Extract the (X, Y) coordinate from the center of the cell holding the provided text.  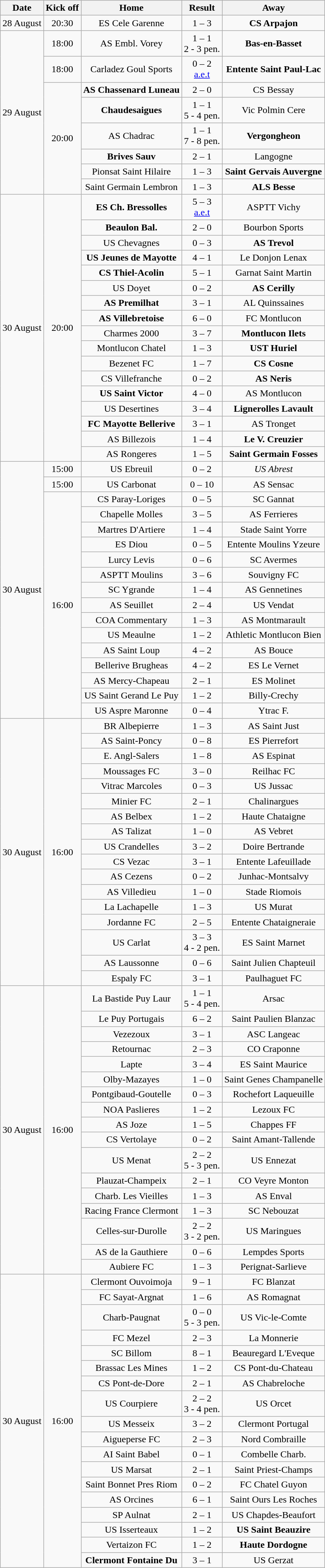
Montlucon Ilets (274, 333)
SC Avermes (274, 560)
AS Orcines (131, 1499)
US Orcet (274, 1403)
AS Seuillet (131, 605)
FC Montlucon (274, 318)
Entente Moulins Yzeure (274, 545)
Entente Chataigneraie (274, 922)
6 – 2 (202, 1019)
Rochefort Laqueuille (274, 1094)
28 August (22, 23)
ALS Besse (274, 186)
AS Talizat (131, 831)
1 – 1 7 - 8 pen. (202, 136)
AS Laussonne (131, 963)
Bezenet FC (131, 363)
US Isserteaux (131, 1530)
SP Aulnat (131, 1515)
Bourbon Sports (274, 227)
9 – 1 (202, 1282)
Lurcy Levis (131, 560)
Reilhac FC (274, 771)
AS Sensac (274, 484)
COA Commentary (131, 620)
AS Saint Just (274, 725)
La Monnerie (274, 1338)
CS Bessay (274, 90)
Souvigny FC (274, 575)
Beauregard L'Eveque (274, 1353)
CS Villefranche (131, 378)
Pontgibaud-Goutelle (131, 1094)
CS Vertolaye (131, 1140)
2 – 4 (202, 605)
AS Saint Loup (131, 650)
Vergongheon (274, 136)
Pionsat Saint Hilaire (131, 171)
UST Huriel (274, 348)
Minier FC (131, 801)
Saint Gervais Auvergne (274, 171)
Kick off (62, 8)
AS Villebretoise (131, 318)
CS Pont-de-Dore (131, 1383)
E. Angl-Salers (131, 756)
AS Villedieu (131, 892)
Haute Dordogne (274, 1545)
CS Arpajon (274, 23)
US Saint Beauzire (274, 1530)
Lempdes Sports (274, 1251)
1 – 7 (202, 363)
CS Thiel-Acolin (131, 273)
AI Saint Babel (131, 1454)
Le Puy Portugais (131, 1019)
Chapelle Molles (131, 514)
Vitrac Marcoles (131, 786)
Charb-Paugnat (131, 1318)
AS Cezens (131, 877)
ES Molinet (274, 680)
ES Ch. Bressolles (131, 207)
US Chevagnes (131, 242)
SC Nebouzat (274, 1211)
US Abrest (274, 469)
Langogne (274, 156)
Saint Germain Fosses (274, 454)
La Bastide Puy Laur (131, 999)
AS Montmarault (274, 620)
29 August (22, 112)
1 – 6 (202, 1297)
Brives Sauv (131, 156)
2 – 2 3 - 4 pen. (202, 1403)
AS Cerilly (274, 288)
Arsac (274, 999)
Plauzat-Champeix (131, 1180)
Combelle Charb. (274, 1454)
Athletic Montlucon Bien (274, 635)
2 – 2 3 - 2 pen. (202, 1231)
US Doyet (131, 288)
1 – 1 2 - 3 pen. (202, 44)
US Jeunes de Mayotte (131, 258)
Aigueperse FC (131, 1439)
Home (131, 8)
ES Saint Marnet (274, 942)
0 – 8 (202, 741)
CO Veyre Monton (274, 1180)
AS Billezois (131, 439)
US Saint Gerand Le Puy (131, 695)
AS Ferrieres (274, 514)
SC Gannat (274, 499)
Brassac Les Mines (131, 1368)
FC Blanzat (274, 1282)
4 – 0 (202, 393)
US Jussac (274, 786)
ASPTT Vichy (274, 207)
CS Cosne (274, 363)
AS Espinat (274, 756)
FC Chatel Guyon (274, 1484)
Entente Saint Paul-Lac (274, 69)
Charb. Les Vieilles (131, 1196)
CO Craponne (274, 1049)
Le V. Creuzier (274, 439)
FC Mezel (131, 1338)
AS Embl. Vorey (131, 44)
AS Trevol (274, 242)
0 – 4 (202, 710)
0 – 2 a.e.t (202, 69)
US Vendat (274, 605)
Saint Priest-Champs (274, 1469)
AS Gennetines (274, 590)
6 – 1 (202, 1499)
Paulhaguet FC (274, 978)
Lignerolles Lavault (274, 409)
US Ennezat (274, 1160)
US Marsat (131, 1469)
Lapte (131, 1064)
0 – 1 (202, 1454)
2 – 5 (202, 922)
US Murat (274, 907)
US Ebreuil (131, 469)
ES Cele Garenne (131, 23)
Montlucon Chatel (131, 348)
Vezezoux (131, 1034)
Clermont Ouvoimoja (131, 1282)
ASPTT Moulins (131, 575)
Vertaizon FC (131, 1545)
6 – 0 (202, 318)
Olby-Mazayes (131, 1079)
Nord Combraille (274, 1439)
Result (202, 8)
Charmes 2000 (131, 333)
US Crandelles (131, 846)
US Carlat (131, 942)
AS Belbex (131, 816)
BR Albepierre (131, 725)
CS Pont-du-Chateau (274, 1368)
Lezoux FC (274, 1109)
US Maringues (274, 1231)
Saint Genes Champanelle (274, 1079)
AS Rongeres (131, 454)
AS Montlucon (274, 393)
La Lachapelle (131, 907)
Away (274, 8)
3 – 3 4 - 2 pen. (202, 942)
AS Joze (131, 1125)
AS Chassenard Luneau (131, 90)
US Aspre Maronne (131, 710)
Garnat Saint Martin (274, 273)
SC Ygrande (131, 590)
Beaulon Bal. (131, 227)
ASC Langeac (274, 1034)
AS Bouce (274, 650)
Doire Bertrande (274, 846)
AS Chadrac (131, 136)
8 – 1 (202, 1353)
FC Mayotte Bellerive (131, 424)
US Meaulne (131, 635)
CS Paray-Loriges (131, 499)
20:30 (62, 23)
1 – 8 (202, 756)
ES Pierrefort (274, 741)
AS de la Gauthiere (131, 1251)
US Carbonat (131, 484)
Saint Germain Lembron (131, 186)
5 – 3 a.e.t (202, 207)
Moussages FC (131, 771)
CS Vezac (131, 862)
Carladez Goul Sports (131, 69)
Junhac-Montsalvy (274, 877)
US Gerzat (274, 1560)
AL Quinssaines (274, 303)
Clermont Fontaine Du (131, 1560)
Le Donjon Lenax (274, 258)
SC Billom (131, 1353)
Racing France Clermont (131, 1211)
Retournac (131, 1049)
Stade Riomois (274, 892)
0 – 10 (202, 484)
NOA Paslieres (131, 1109)
AS Chabreloche (274, 1383)
Bas-en-Basset (274, 44)
AS Vebret (274, 831)
Espaly FC (131, 978)
Celles-sur-Durolle (131, 1231)
AS Enval (274, 1196)
Saint Ours Les Roches (274, 1499)
Perignat-Sarlieve (274, 1267)
US Saint Victor (131, 393)
Saint Paulien Blanzac (274, 1019)
Entente Lafeuillade (274, 862)
US Courpiere (131, 1403)
US Menat (131, 1160)
Vic Polmin Cere (274, 110)
2 – 2 5 - 3 pen. (202, 1160)
AS Premilhat (131, 303)
AS Romagnat (274, 1297)
Clermont Portugal (274, 1424)
ES Le Vernet (274, 665)
ES Diou (131, 545)
Haute Chataigne (274, 816)
Chaudesaigues (131, 110)
AS Mercy-Chapeau (131, 680)
Martres D'Artiere (131, 530)
Stade Saint Yorre (274, 530)
AS Tronget (274, 424)
3 – 0 (202, 771)
US Chapdes-Beaufort (274, 1515)
3 – 5 (202, 514)
ES Saint Maurice (274, 1064)
3 – 7 (202, 333)
Saint Julien Chapteuil (274, 963)
Aubiere FC (131, 1267)
3 – 6 (202, 575)
0 – 0 5 - 3 pen. (202, 1318)
US Messeix (131, 1424)
FC Sayat-Argnat (131, 1297)
Jordanne FC (131, 922)
Chappes FF (274, 1125)
US Desertines (131, 409)
Ytrac F. (274, 710)
US Vic-le-Comte (274, 1318)
Saint Bonnet Pres Riom (131, 1484)
Saint Amant-Tallende (274, 1140)
4 – 1 (202, 258)
Chalinargues (274, 801)
AS Saint-Poncy (131, 741)
Date (22, 8)
Bellerive Brugheas (131, 665)
Billy-Crechy (274, 695)
5 – 1 (202, 273)
AS Neris (274, 378)
